Identify which cell holds the provided text, then report its (X, Y) central coordinate. 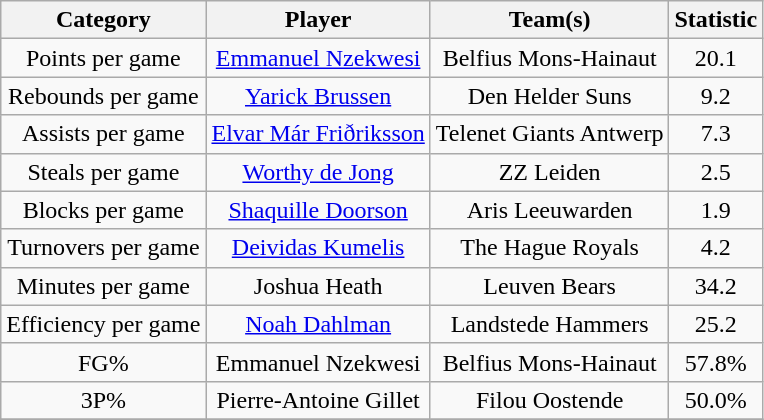
FG% (104, 362)
Assists per game (104, 134)
25.2 (716, 324)
2.5 (716, 172)
ZZ Leiden (550, 172)
The Hague Royals (550, 248)
9.2 (716, 96)
Turnovers per game (104, 248)
Aris Leeuwarden (550, 210)
20.1 (716, 58)
Shaquille Doorson (318, 210)
Den Helder Suns (550, 96)
3P% (104, 400)
Leuven Bears (550, 286)
Filou Oostende (550, 400)
Steals per game (104, 172)
Noah Dahlman (318, 324)
50.0% (716, 400)
Efficiency per game (104, 324)
Landstede Hammers (550, 324)
4.2 (716, 248)
Pierre-Antoine Gillet (318, 400)
Team(s) (550, 20)
Deividas Kumelis (318, 248)
Elvar Már Friðriksson (318, 134)
Yarick Brussen (318, 96)
7.3 (716, 134)
Category (104, 20)
Joshua Heath (318, 286)
Minutes per game (104, 286)
Points per game (104, 58)
34.2 (716, 286)
Rebounds per game (104, 96)
Telenet Giants Antwerp (550, 134)
57.8% (716, 362)
Player (318, 20)
Blocks per game (104, 210)
1.9 (716, 210)
Worthy de Jong (318, 172)
Statistic (716, 20)
